Extract the [x, y] coordinate from the center of the cell holding the provided text.  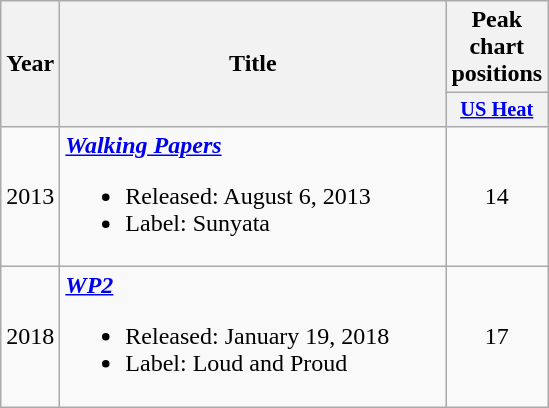
14 [497, 196]
2018 [30, 337]
17 [497, 337]
Year [30, 64]
Peak chart positions [497, 47]
US Heat [497, 110]
Title [253, 64]
2013 [30, 196]
WP2Released: January 19, 2018Label: Loud and Proud [253, 337]
Walking PapersReleased: August 6, 2013Label: Sunyata [253, 196]
